Output the [x, y] coordinate of the center of the cell containing the given text.  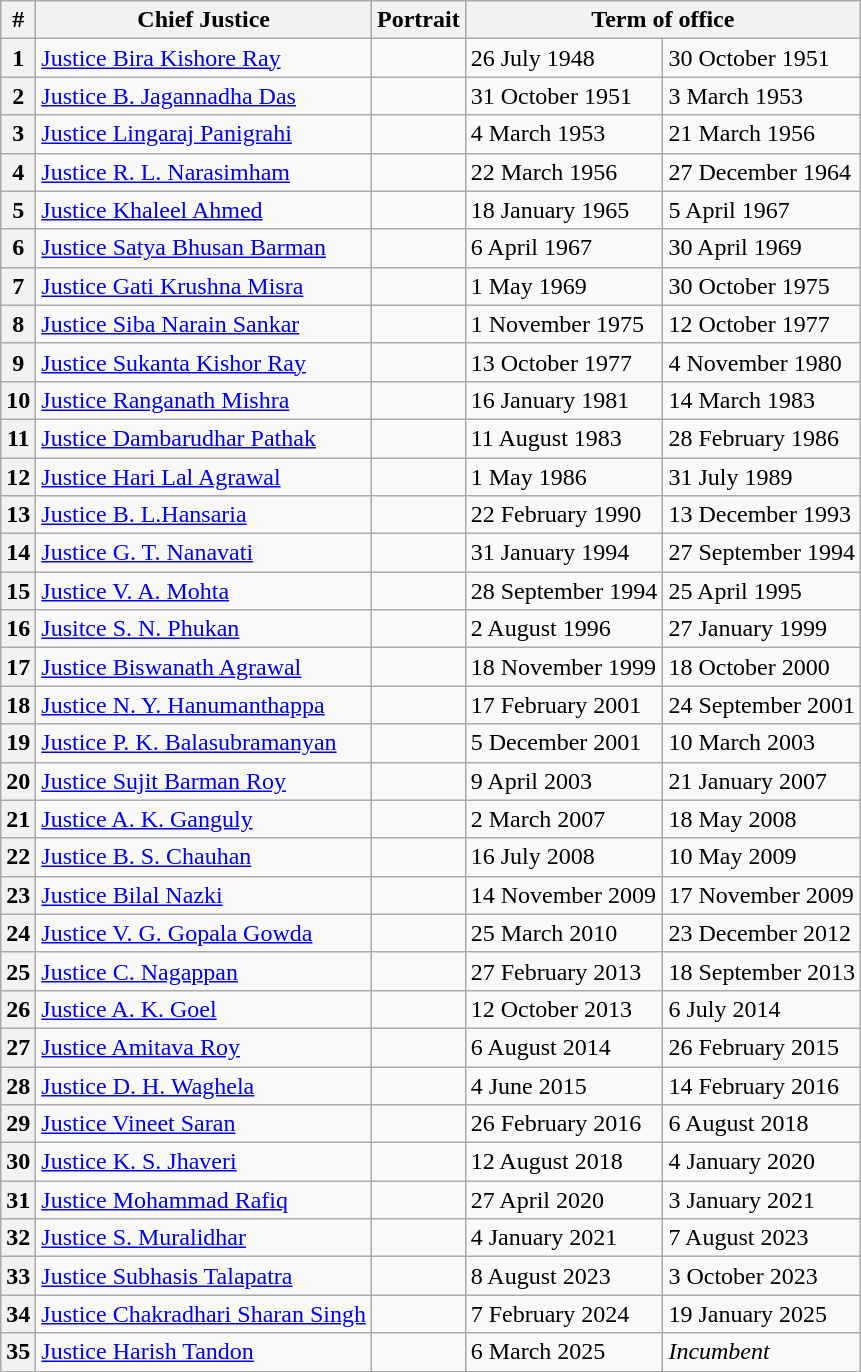
4 March 1953 [564, 134]
17 [18, 667]
Justice Khaleel Ahmed [204, 210]
24 September 2001 [762, 705]
2 [18, 96]
31 [18, 1200]
16 January 1981 [564, 400]
Justice Gati Krushna Misra [204, 286]
17 November 2009 [762, 895]
18 May 2008 [762, 819]
18 September 2013 [762, 971]
28 [18, 1085]
1 November 1975 [564, 324]
1 [18, 58]
23 [18, 895]
Incumbent [762, 1352]
Justice Dambarudhar Pathak [204, 438]
19 January 2025 [762, 1314]
11 August 1983 [564, 438]
14 March 1983 [762, 400]
13 [18, 515]
5 December 2001 [564, 743]
7 February 2024 [564, 1314]
Justice Subhasis Talapatra [204, 1276]
4 November 1980 [762, 362]
6 [18, 248]
Justice Lingaraj Panigrahi [204, 134]
4 June 2015 [564, 1085]
18 November 1999 [564, 667]
31 October 1951 [564, 96]
10 [18, 400]
23 December 2012 [762, 933]
3 [18, 134]
34 [18, 1314]
Justice B. L.Hansaria [204, 515]
14 [18, 553]
11 [18, 438]
19 [18, 743]
2 August 1996 [564, 629]
13 October 1977 [564, 362]
31 January 1994 [564, 553]
22 [18, 857]
27 [18, 1047]
16 July 2008 [564, 857]
22 March 1956 [564, 172]
5 [18, 210]
12 August 2018 [564, 1162]
6 April 1967 [564, 248]
Justice B. Jagannadha Das [204, 96]
12 October 2013 [564, 1009]
20 [18, 781]
25 [18, 971]
21 March 1956 [762, 134]
Jusitce S. N. Phukan [204, 629]
26 February 2015 [762, 1047]
27 February 2013 [564, 971]
Justice Chakradhari Sharan Singh [204, 1314]
28 February 1986 [762, 438]
Justice C. Nagappan [204, 971]
31 July 1989 [762, 477]
Justice Siba Narain Sankar [204, 324]
8 [18, 324]
Justice D. H. Waghela [204, 1085]
6 March 2025 [564, 1352]
21 [18, 819]
27 April 2020 [564, 1200]
4 [18, 172]
8 August 2023 [564, 1276]
27 January 1999 [762, 629]
# [18, 20]
27 September 1994 [762, 553]
3 January 2021 [762, 1200]
4 January 2020 [762, 1162]
6 August 2014 [564, 1047]
1 May 1969 [564, 286]
26 February 2016 [564, 1124]
Justice S. Muralidhar [204, 1238]
26 [18, 1009]
Justice Amitava Roy [204, 1047]
12 October 1977 [762, 324]
Justice P. K. Balasubramanyan [204, 743]
3 March 1953 [762, 96]
29 [18, 1124]
3 October 2023 [762, 1276]
30 [18, 1162]
Justice G. T. Nanavati [204, 553]
26 July 1948 [564, 58]
Justice A. K. Ganguly [204, 819]
5 April 1967 [762, 210]
Term of office [662, 20]
17 February 2001 [564, 705]
10 March 2003 [762, 743]
Justice V. G. Gopala Gowda [204, 933]
13 December 1993 [762, 515]
Justice Vineet Saran [204, 1124]
Justice N. Y. Hanumanthappa [204, 705]
Justice Hari Lal Agrawal [204, 477]
30 October 1951 [762, 58]
Justice Biswanath Agrawal [204, 667]
22 February 1990 [564, 515]
24 [18, 933]
27 December 1964 [762, 172]
Justice B. S. Chauhan [204, 857]
15 [18, 591]
25 March 2010 [564, 933]
Justice Harish Tandon [204, 1352]
14 November 2009 [564, 895]
Justice Satya Bhusan Barman [204, 248]
7 August 2023 [762, 1238]
Justice Sukanta Kishor Ray [204, 362]
28 September 1994 [564, 591]
7 [18, 286]
33 [18, 1276]
18 [18, 705]
30 April 1969 [762, 248]
Justice Sujit Barman Roy [204, 781]
Justice K. S. Jhaveri [204, 1162]
1 May 1986 [564, 477]
32 [18, 1238]
2 March 2007 [564, 819]
10 May 2009 [762, 857]
14 February 2016 [762, 1085]
Justice Ranganath Mishra [204, 400]
9 [18, 362]
Chief Justice [204, 20]
Justice Bira Kishore Ray [204, 58]
Justice Mohammad Rafiq [204, 1200]
Justice R. L. Narasimham [204, 172]
6 July 2014 [762, 1009]
35 [18, 1352]
16 [18, 629]
12 [18, 477]
30 October 1975 [762, 286]
Justice A. K. Goel [204, 1009]
4 January 2021 [564, 1238]
25 April 1995 [762, 591]
6 August 2018 [762, 1124]
18 January 1965 [564, 210]
Portrait [418, 20]
Justice V. A. Mohta [204, 591]
21 January 2007 [762, 781]
18 October 2000 [762, 667]
9 April 2003 [564, 781]
Justice Bilal Nazki [204, 895]
